Determine the [X, Y] coordinate at the center of the cell enclosing the given text.  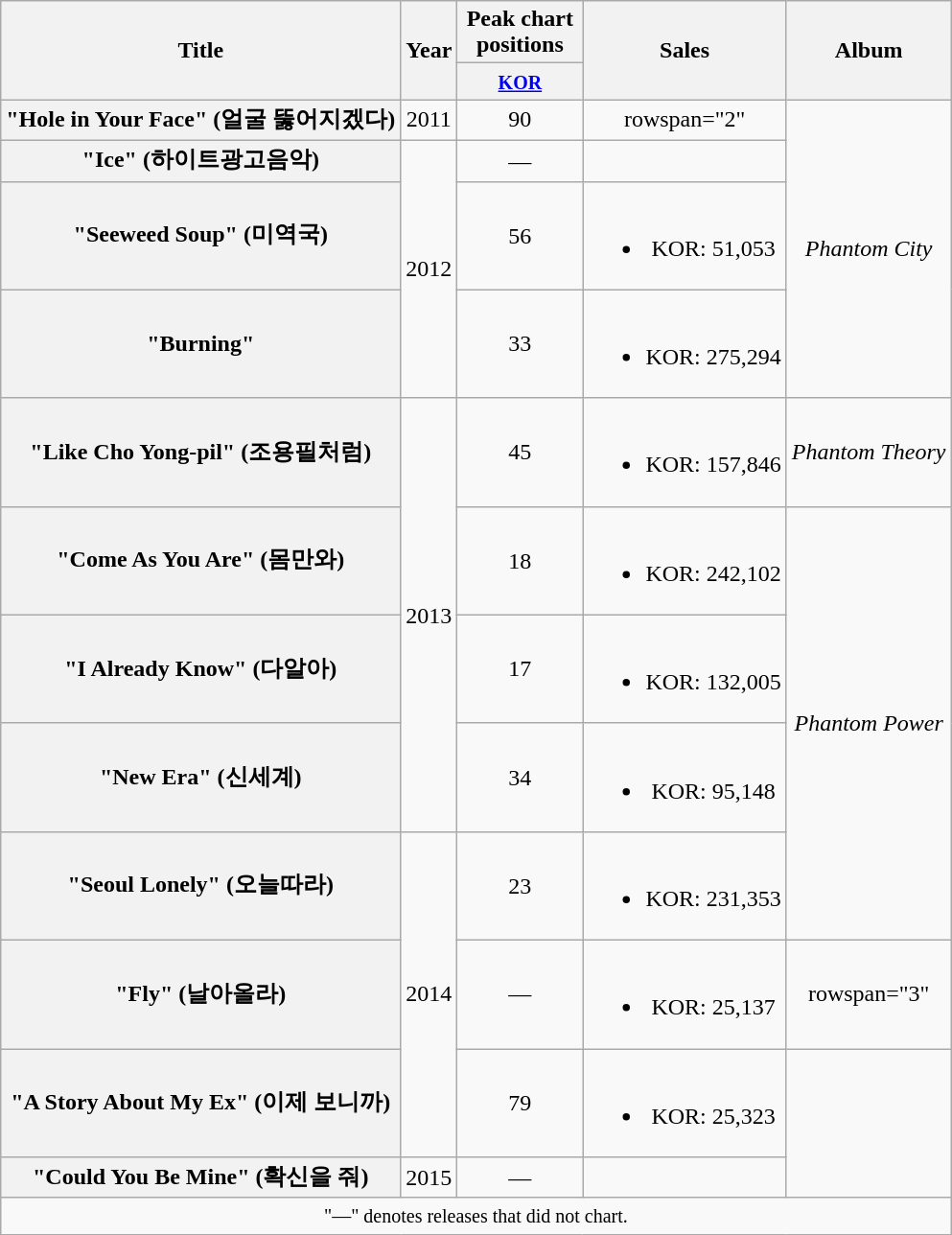
33 [520, 343]
2011 [430, 121]
2014 [430, 993]
"Burning" [201, 343]
Sales [685, 50]
23 [520, 886]
Phantom City [869, 249]
"—" denotes releases that did not chart. [476, 1216]
"A Story About My Ex" (이제 보니까) [201, 1103]
"Seeweed Soup" (미역국) [201, 236]
79 [520, 1103]
"Come As You Are" (몸만와) [201, 560]
Year [430, 50]
17 [520, 669]
"Ice" (하이트광고음악) [201, 161]
KOR: 231,353 [685, 886]
KOR [520, 82]
KOR: 51,053 [685, 236]
2012 [430, 268]
2013 [430, 615]
"Seoul Lonely" (오늘따라) [201, 886]
Peak chart positions [520, 33]
2015 [430, 1177]
KOR: 275,294 [685, 343]
rowspan="2" [685, 121]
"Like Cho Yong-pil" (조용필처럼) [201, 453]
KOR: 25,323 [685, 1103]
Title [201, 50]
45 [520, 453]
rowspan="3" [869, 993]
"Could You Be Mine" (확신을 줘) [201, 1177]
90 [520, 121]
KOR: 95,148 [685, 777]
56 [520, 236]
KOR: 25,137 [685, 993]
KOR: 132,005 [685, 669]
18 [520, 560]
"New Era" (신세계) [201, 777]
"Hole in Your Face" (얼굴 뚫어지겠다) [201, 121]
"Fly" (날아올라) [201, 993]
Phantom Power [869, 723]
"I Already Know" (다알아) [201, 669]
Phantom Theory [869, 453]
KOR: 157,846 [685, 453]
KOR: 242,102 [685, 560]
34 [520, 777]
Album [869, 50]
